Pinpoint the cell where the given text exists, returning its (X, Y) midpoint coordinate. 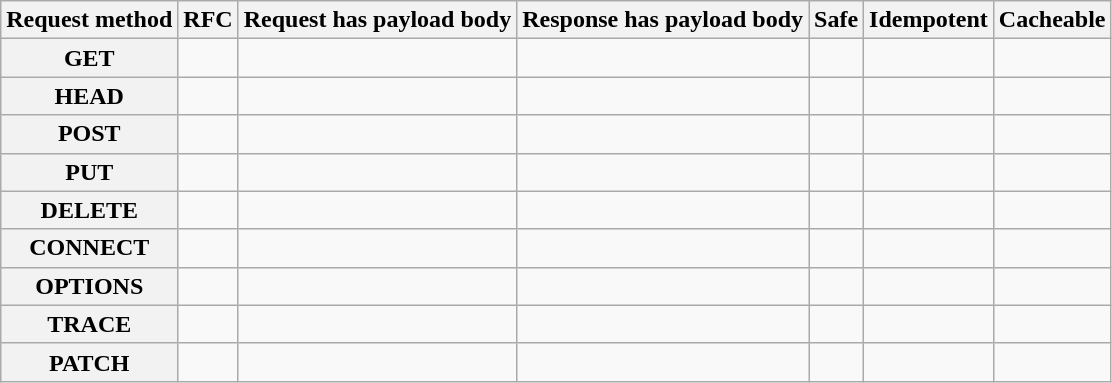
Idempotent (929, 20)
OPTIONS (90, 286)
Cacheable (1052, 20)
PUT (90, 172)
DELETE (90, 210)
Response has payload body (663, 20)
PATCH (90, 362)
Safe (836, 20)
GET (90, 58)
POST (90, 134)
Request method (90, 20)
Request has payload body (377, 20)
CONNECT (90, 248)
HEAD (90, 96)
TRACE (90, 324)
RFC (208, 20)
